Extract the [x, y] coordinate from the center of the cell holding the provided text.  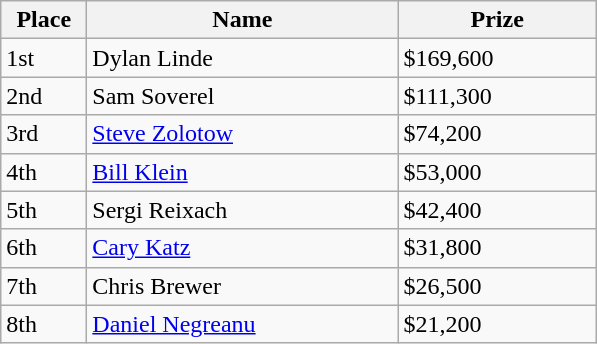
3rd [44, 134]
Place [44, 20]
Dylan Linde [242, 58]
$169,600 [498, 58]
2nd [44, 96]
$74,200 [498, 134]
Sergi Reixach [242, 210]
5th [44, 210]
$111,300 [498, 96]
Chris Brewer [242, 286]
Prize [498, 20]
Cary Katz [242, 248]
6th [44, 248]
Sam Soverel [242, 96]
$42,400 [498, 210]
Steve Zolotow [242, 134]
8th [44, 324]
Bill Klein [242, 172]
1st [44, 58]
4th [44, 172]
7th [44, 286]
$21,200 [498, 324]
$26,500 [498, 286]
$53,000 [498, 172]
Daniel Negreanu [242, 324]
Name [242, 20]
$31,800 [498, 248]
